Return the [X, Y] coordinate for the center point of the cell that contains the specified text.  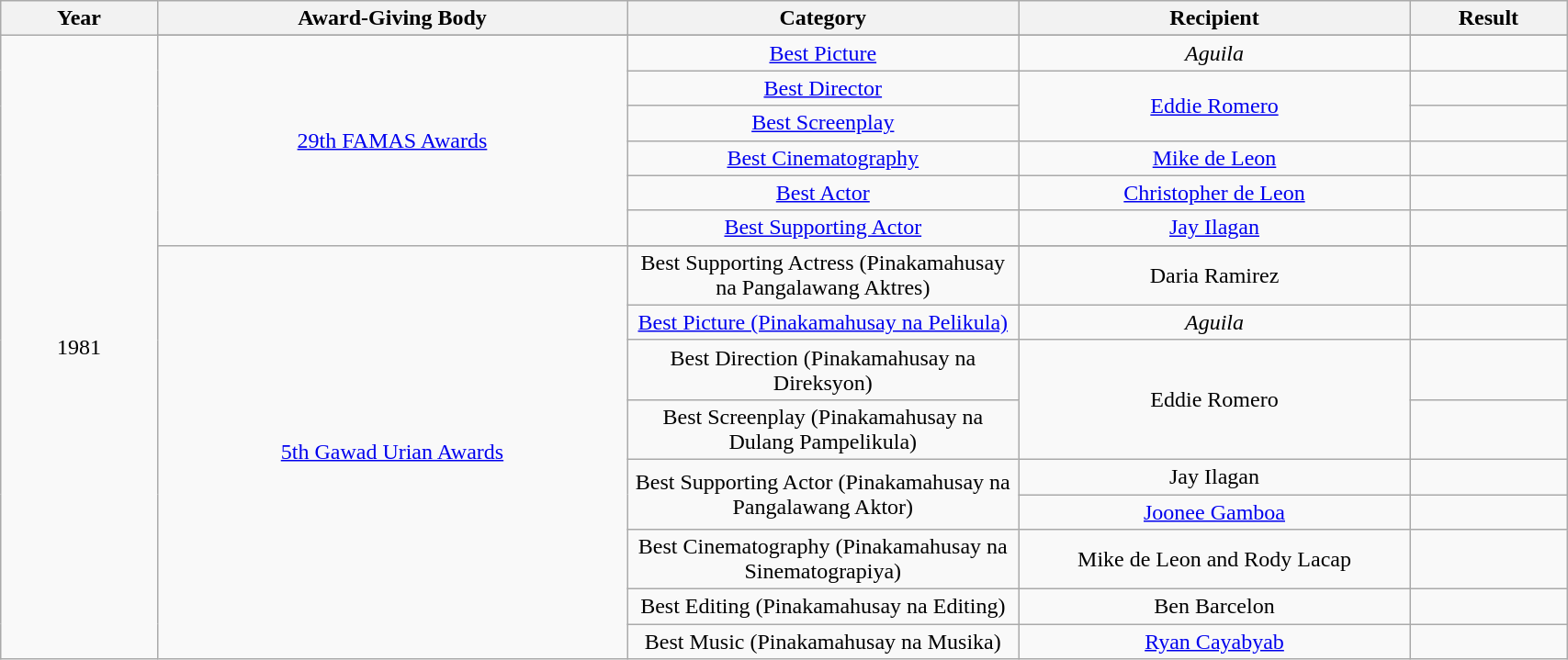
Best Director [823, 88]
Daria Ramirez [1214, 275]
Year [79, 18]
Award-Giving Body [391, 18]
Best Direction (Pinakamahusay na Direksyon) [823, 369]
Joonee Gamboa [1214, 511]
Best Cinematography (Pinakamahusay na Sinematograpiya) [823, 560]
1981 [79, 347]
29th FAMAS Awards [391, 140]
Best Screenplay [823, 123]
Best Picture [823, 53]
Best Editing (Pinakamahusay na Editing) [823, 607]
Best Picture (Pinakamahusay na Pelikula) [823, 322]
Best Supporting Actress (Pinakamahusay na Pangalawang Aktres) [823, 275]
Recipient [1214, 18]
Result [1488, 18]
Best Supporting Actor [823, 228]
Best Music (Pinakamahusay na Musika) [823, 642]
Best Actor [823, 193]
Best Supporting Actor (Pinakamahusay na Pangalawang Aktor) [823, 494]
Christopher de Leon [1214, 193]
Ryan Cayabyab [1214, 642]
5th Gawad Urian Awards [391, 452]
Category [823, 18]
Mike de Leon and Rody Lacap [1214, 560]
Mike de Leon [1214, 158]
Best Cinematography [823, 158]
Best Screenplay (Pinakamahusay na Dulang Pampelikula) [823, 430]
Ben Barcelon [1214, 607]
